Output the (x, y) coordinate of the center of the cell containing the given text.  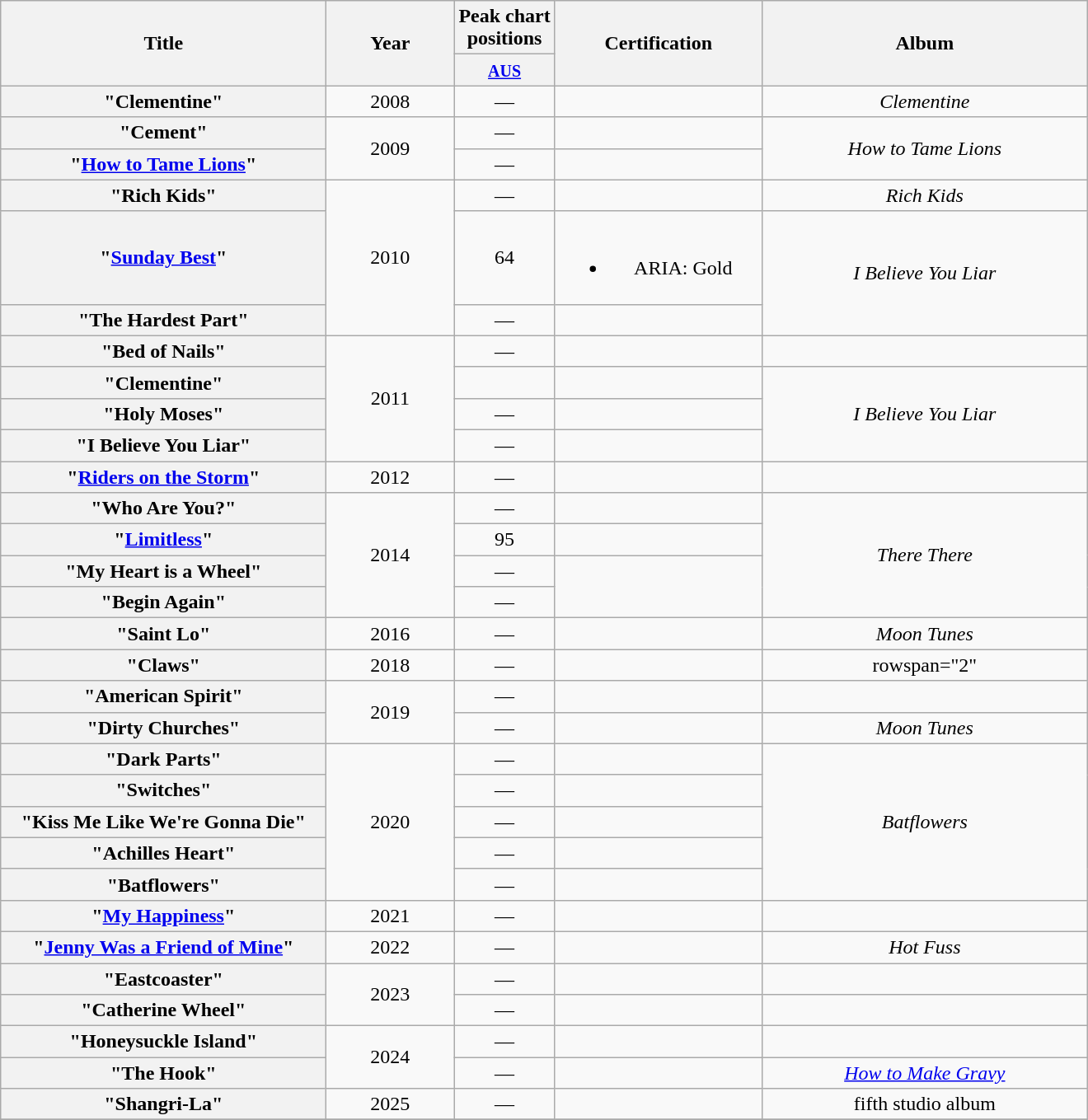
2022 (391, 947)
There There (925, 555)
"Cement" (163, 133)
64 (504, 257)
Certification (658, 43)
95 (504, 540)
"Begin Again" (163, 602)
fifth studio album (925, 1104)
"American Spirit" (163, 696)
"Limitless" (163, 540)
"Dark Parts" (163, 759)
"Sunday Best" (163, 257)
"Honeysuckle Island" (163, 1042)
"Catherine Wheel" (163, 1010)
"The Hook" (163, 1073)
Album (925, 43)
2009 (391, 148)
How to Tame Lions (925, 148)
rowspan="2" (925, 665)
Clementine (925, 101)
2019 (391, 712)
AUS (504, 70)
2008 (391, 101)
"Claws" (163, 665)
"Dirty Churches" (163, 728)
Hot Fuss (925, 947)
"Switches" (163, 790)
"Who Are You?" (163, 508)
"Batflowers" (163, 884)
2018 (391, 665)
"Riders on the Storm" (163, 477)
"Saint Lo" (163, 634)
Peak chartpositions (504, 28)
2012 (391, 477)
2025 (391, 1104)
"Kiss Me Like We're Gonna Die" (163, 822)
"Shangri-La" (163, 1104)
"Achilles Heart" (163, 853)
2016 (391, 634)
2011 (391, 398)
2010 (391, 257)
"My Heart is a Wheel" (163, 571)
Rich Kids (925, 195)
"Eastcoaster" (163, 978)
Title (163, 43)
"Holy Moses" (163, 414)
"The Hardest Part" (163, 320)
2014 (391, 555)
"How to Tame Lions" (163, 164)
"Jenny Was a Friend of Mine" (163, 947)
2020 (391, 822)
Year (391, 43)
2024 (391, 1057)
"Rich Kids" (163, 195)
2023 (391, 994)
Batflowers (925, 822)
"My Happiness" (163, 916)
ARIA: Gold (658, 257)
"Bed of Nails" (163, 351)
2021 (391, 916)
How to Make Gravy (925, 1073)
"I Believe You Liar" (163, 445)
